For the text-containing cell, return its midpoint in (x, y) coordinate format. 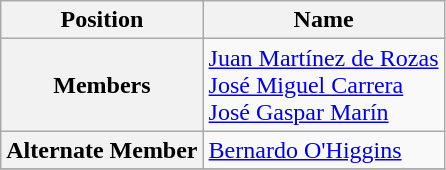
Position (102, 20)
Members (102, 85)
Name (324, 20)
Juan Martínez de RozasJosé Miguel CarreraJosé Gaspar Marín (324, 85)
Alternate Member (102, 150)
Bernardo O'Higgins (324, 150)
